Search for the cell housing the specified text and yield its (x, y) center coordinate. 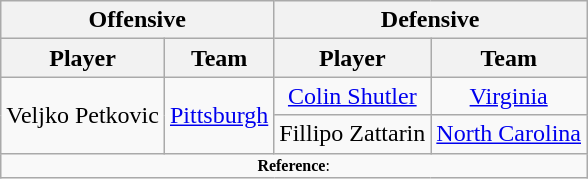
Colin Shutler (352, 96)
Veljko Petkovic (83, 115)
Defensive (430, 20)
North Carolina (509, 134)
Offensive (138, 20)
Fillipo Zattarin (352, 134)
Virginia (509, 96)
Reference: (294, 165)
Pittsburgh (218, 115)
